Extract the [x, y] coordinate from the center of the cell holding the provided text.  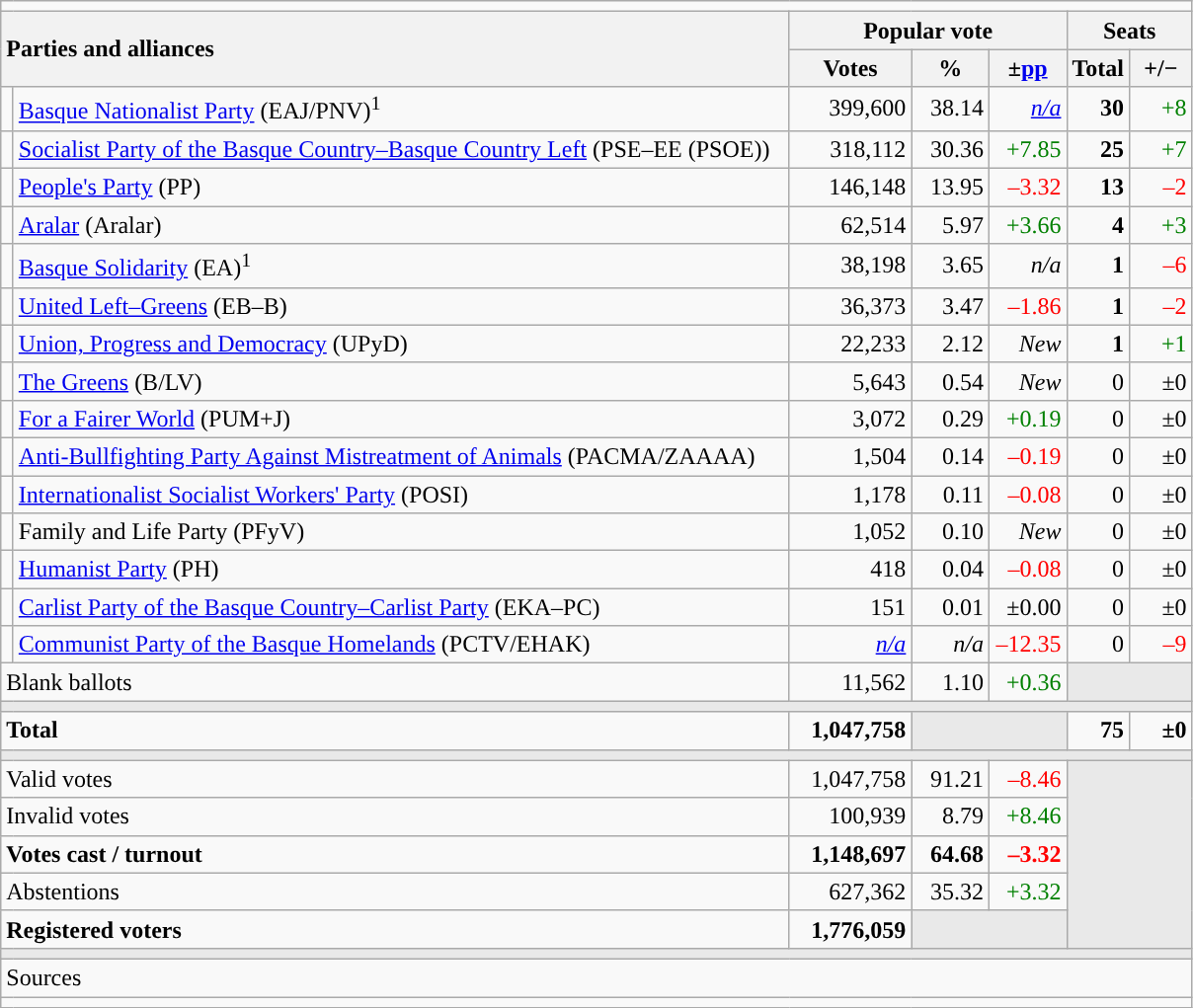
418 [850, 570]
30.36 [950, 149]
1,052 [850, 532]
±pp [1027, 68]
318,112 [850, 149]
13.95 [950, 188]
+7.85 [1027, 149]
38,198 [850, 267]
–9 [1161, 645]
+1 [1161, 344]
30 [1098, 109]
0.29 [950, 419]
35.32 [950, 892]
% [950, 68]
+0.36 [1027, 682]
1.10 [950, 682]
Invalid votes [395, 816]
3,072 [850, 419]
Valid votes [395, 779]
+8 [1161, 109]
Votes cast / turnout [395, 854]
399,600 [850, 109]
Socialist Party of the Basque Country–Basque Country Left (PSE–EE (PSOE)) [401, 149]
For a Fairer World (PUM+J) [401, 419]
0.11 [950, 495]
151 [850, 607]
1,178 [850, 495]
Parties and alliances [395, 49]
0.04 [950, 570]
2.12 [950, 344]
8.79 [950, 816]
38.14 [950, 109]
±0.00 [1027, 607]
+8.46 [1027, 816]
Registered voters [395, 929]
+/− [1161, 68]
1,776,059 [850, 929]
0.54 [950, 381]
4 [1098, 225]
Sources [596, 977]
0.10 [950, 532]
The Greens (B/LV) [401, 381]
3.65 [950, 267]
Seats [1130, 31]
Humanist Party (PH) [401, 570]
1,148,697 [850, 854]
146,148 [850, 188]
Votes [850, 68]
3.47 [950, 306]
–0.19 [1027, 456]
Internationalist Socialist Workers' Party (POSI) [401, 495]
Blank ballots [395, 682]
22,233 [850, 344]
Popular vote [928, 31]
Basque Solidarity (EA)1 [401, 267]
75 [1098, 731]
Abstentions [395, 892]
Union, Progress and Democracy (UPyD) [401, 344]
–8.46 [1027, 779]
Anti-Bullfighting Party Against Mistreatment of Animals (PACMA/ZAAAA) [401, 456]
+0.19 [1027, 419]
5.97 [950, 225]
1,504 [850, 456]
13 [1098, 188]
–1.86 [1027, 306]
Basque Nationalist Party (EAJ/PNV)1 [401, 109]
5,643 [850, 381]
+7 [1161, 149]
United Left–Greens (EB–B) [401, 306]
11,562 [850, 682]
Aralar (Aralar) [401, 225]
–12.35 [1027, 645]
0.14 [950, 456]
+3.66 [1027, 225]
627,362 [850, 892]
0.01 [950, 607]
25 [1098, 149]
91.21 [950, 779]
Communist Party of the Basque Homelands (PCTV/EHAK) [401, 645]
+3.32 [1027, 892]
62,514 [850, 225]
Carlist Party of the Basque Country–Carlist Party (EKA–PC) [401, 607]
Family and Life Party (PFyV) [401, 532]
64.68 [950, 854]
36,373 [850, 306]
People's Party (PP) [401, 188]
–6 [1161, 267]
100,939 [850, 816]
+3 [1161, 225]
